Detect which cell encompasses the target text, then output its (X, Y) center coordinate. 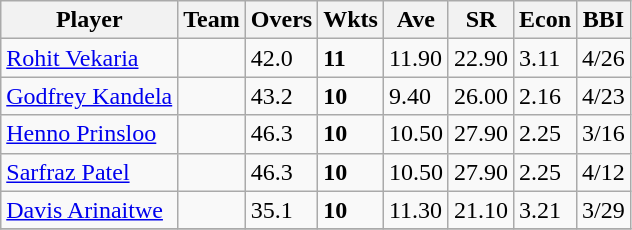
4/12 (604, 172)
3.11 (546, 58)
43.2 (281, 96)
Rohit Vekaria (90, 58)
11 (351, 58)
Ave (416, 20)
2.16 (546, 96)
3/16 (604, 134)
26.00 (480, 96)
11.90 (416, 58)
Overs (281, 20)
9.40 (416, 96)
Davis Arinaitwe (90, 210)
Godfrey Kandela (90, 96)
21.10 (480, 210)
4/26 (604, 58)
42.0 (281, 58)
3/29 (604, 210)
Player (90, 20)
35.1 (281, 210)
Wkts (351, 20)
Econ (546, 20)
11.30 (416, 210)
4/23 (604, 96)
Sarfraz Patel (90, 172)
Team (212, 20)
22.90 (480, 58)
SR (480, 20)
3.21 (546, 210)
Henno Prinsloo (90, 134)
BBI (604, 20)
